For the text-containing cell, return its midpoint in (x, y) coordinate format. 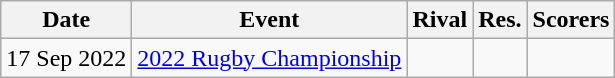
Rival (440, 20)
Date (66, 20)
2022 Rugby Championship (270, 58)
Event (270, 20)
Scorers (571, 20)
Res. (500, 20)
17 Sep 2022 (66, 58)
